Output the [X, Y] coordinate of the center of the cell containing the given text.  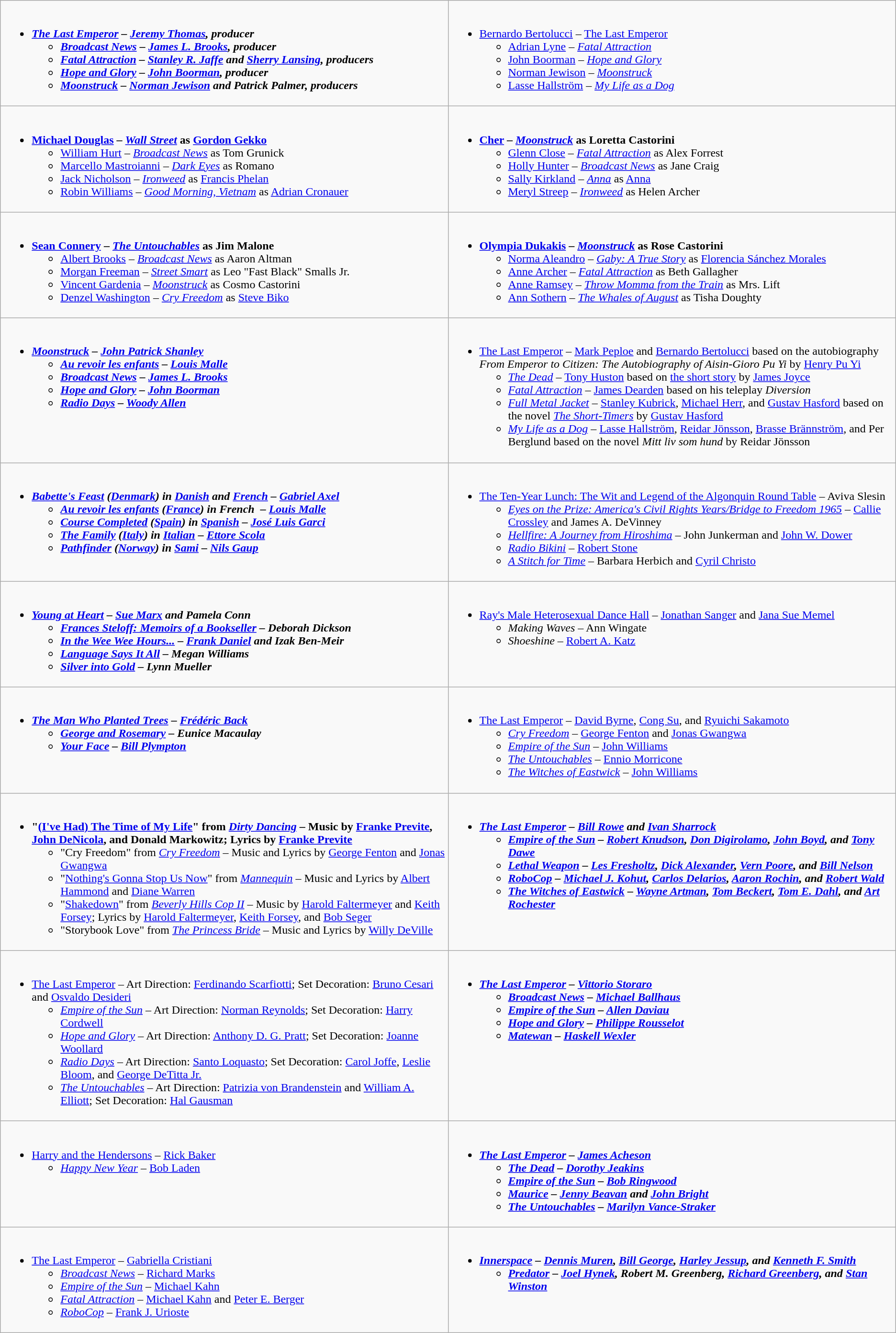
The Man Who Planted Trees – Frédéric BackGeorge and Rosemary – Eunice MacaulayYour Face – Bill Plympton [224, 740]
Harry and the Hendersons – Rick BakerHappy New Year – Bob Laden [224, 1174]
Ray's Male Heterosexual Dance Hall – Jonathan Sanger and Jana Sue MemelMaking Waves – Ann WingateShoeshine – Robert A. Katz [672, 634]
